Identify which cell holds the provided text, then report its [x, y] central coordinate. 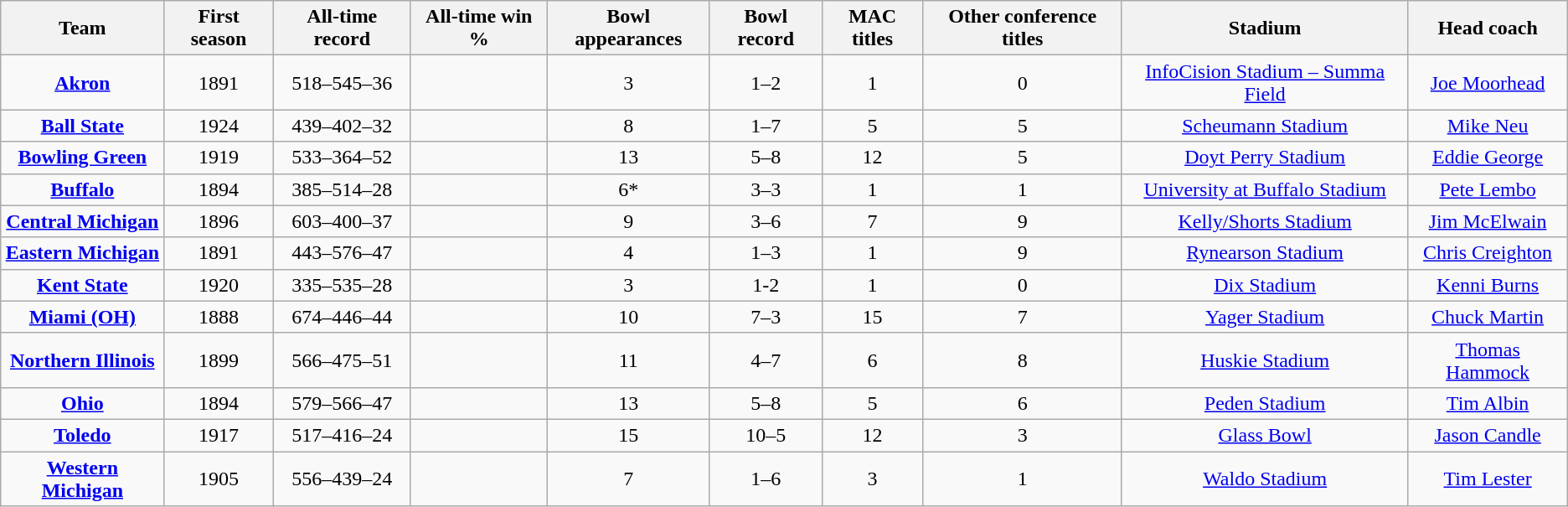
MAC titles [873, 28]
1-2 [766, 285]
Jason Candle [1488, 435]
566–475–51 [342, 360]
Western Michigan [82, 478]
Scheumann Stadium [1265, 126]
Central Michigan [82, 221]
335–535–28 [342, 285]
Tim Albin [1488, 403]
Yager Stadium [1265, 317]
1920 [219, 285]
Jim McElwain [1488, 221]
1–2 [766, 82]
1–7 [766, 126]
Rynearson Stadium [1265, 253]
4–7 [766, 360]
Bowling Green [82, 158]
Miami (OH) [82, 317]
1905 [219, 478]
Joe Moorhead [1488, 82]
First season [219, 28]
Bowl appearances [628, 28]
Northern Illinois [82, 360]
Chuck Martin [1488, 317]
Head coach [1488, 28]
Doyt Perry Stadium [1265, 158]
Glass Bowl [1265, 435]
Ohio [82, 403]
10 [628, 317]
1–3 [766, 253]
Tim Lester [1488, 478]
517–416–24 [342, 435]
Toledo [82, 435]
Stadium [1265, 28]
1917 [219, 435]
Eddie George [1488, 158]
674–446–44 [342, 317]
4 [628, 253]
Akron [82, 82]
University at Buffalo Stadium [1265, 189]
603–400–37 [342, 221]
385–514–28 [342, 189]
11 [628, 360]
1924 [219, 126]
Kent State [82, 285]
518–545–36 [342, 82]
Eastern Michigan [82, 253]
Bowl record [766, 28]
3–3 [766, 189]
Waldo Stadium [1265, 478]
Huskie Stadium [1265, 360]
Mike Neu [1488, 126]
3–6 [766, 221]
6* [628, 189]
7–3 [766, 317]
1899 [219, 360]
Buffalo [82, 189]
1896 [219, 221]
Ball State [82, 126]
1888 [219, 317]
InfoCision Stadium – Summa Field [1265, 82]
Kenni Burns [1488, 285]
1–6 [766, 478]
579–566–47 [342, 403]
556–439–24 [342, 478]
Chris Creighton [1488, 253]
Team [82, 28]
Other conference titles [1022, 28]
1919 [219, 158]
All-time record [342, 28]
Thomas Hammock [1488, 360]
All-time win % [479, 28]
Pete Lembo [1488, 189]
Dix Stadium [1265, 285]
443–576–47 [342, 253]
533–364–52 [342, 158]
Peden Stadium [1265, 403]
439–402–32 [342, 126]
10–5 [766, 435]
Kelly/Shorts Stadium [1265, 221]
